Provide the (x, y) coordinate of the cell's center where the given text is located.  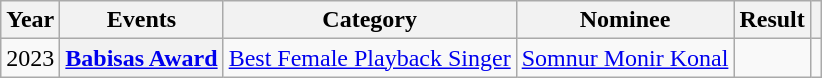
Babisas Award (142, 58)
Events (142, 20)
2023 (30, 58)
Somnur Monir Konal (625, 58)
Nominee (625, 20)
Result (772, 20)
Best Female Playback Singer (370, 58)
Year (30, 20)
Category (370, 20)
